Extract the [X, Y] coordinate from the center of the cell holding the provided text.  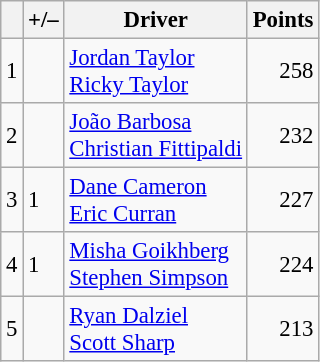
Driver [156, 20]
224 [282, 264]
Points [282, 20]
227 [282, 200]
5 [12, 330]
232 [282, 136]
Misha Goikhberg Stephen Simpson [156, 264]
2 [12, 136]
4 [12, 264]
258 [282, 72]
João Barbosa Christian Fittipaldi [156, 136]
Jordan Taylor Ricky Taylor [156, 72]
213 [282, 330]
+/– [44, 20]
Dane Cameron Eric Curran [156, 200]
Ryan Dalziel Scott Sharp [156, 330]
3 [12, 200]
